Scan for the cell matching the given text and deliver its (x, y) coordinate at center. 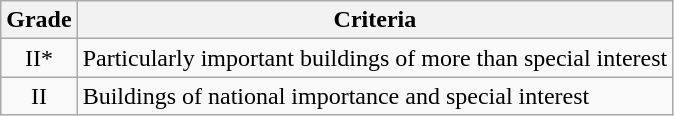
Buildings of national importance and special interest (375, 96)
Particularly important buildings of more than special interest (375, 58)
II (39, 96)
II* (39, 58)
Grade (39, 20)
Criteria (375, 20)
